Identify which cell holds the provided text, then report its [x, y] central coordinate. 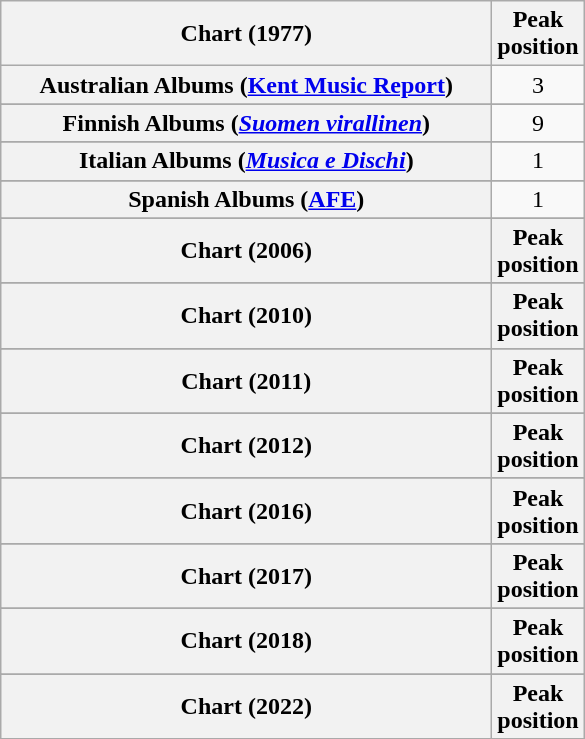
Australian Albums (Kent Music Report) [246, 85]
3 [538, 85]
9 [538, 123]
Chart (2018) [246, 640]
Chart (2012) [246, 446]
Chart (2016) [246, 510]
Chart (2017) [246, 576]
Chart (2011) [246, 380]
Italian Albums (Musica e Dischi) [246, 161]
Chart (2006) [246, 250]
Chart (1977) [246, 34]
Finnish Albums (Suomen virallinen) [246, 123]
Spanish Albums (AFE) [246, 199]
Chart (2010) [246, 316]
Chart (2022) [246, 706]
